Provide the (x, y) coordinate of the cell's center where the given text is located.  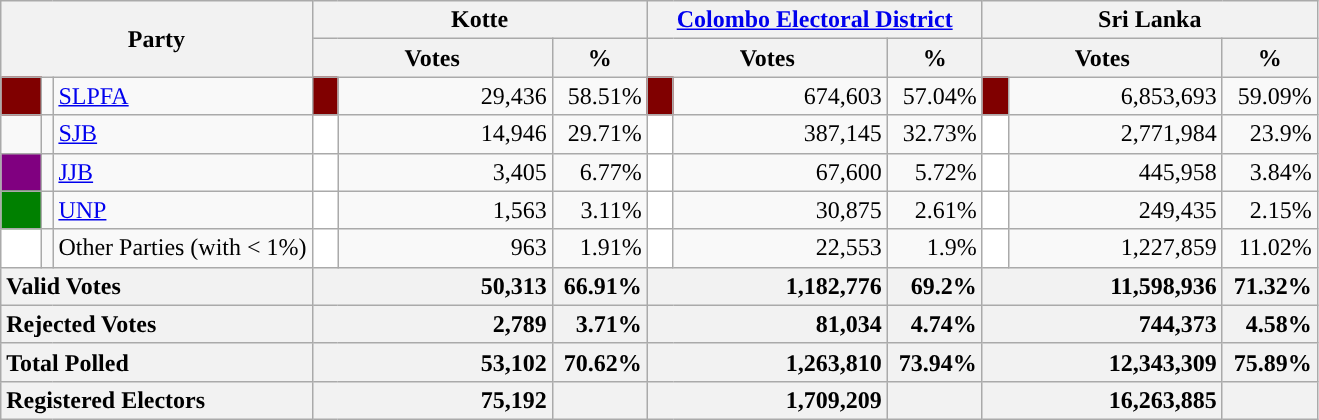
73.94% (934, 362)
11,598,936 (1102, 286)
2,789 (432, 324)
66.91% (600, 286)
5.72% (934, 172)
12,343,309 (1102, 362)
3.11% (600, 210)
1,227,859 (1115, 248)
Rejected Votes (156, 324)
Valid Votes (156, 286)
70.62% (600, 362)
249,435 (1115, 210)
30,875 (780, 210)
59.09% (1270, 96)
14,946 (445, 134)
6.77% (600, 172)
JJB (182, 172)
1.91% (600, 248)
1,263,810 (767, 362)
4.58% (1270, 324)
1.9% (934, 248)
23.9% (1270, 134)
Other Parties (with < 1%) (182, 248)
11.02% (1270, 248)
SLPFA (182, 96)
58.51% (600, 96)
22,553 (780, 248)
4.74% (934, 324)
Total Polled (156, 362)
744,373 (1102, 324)
6,853,693 (1115, 96)
1,182,776 (767, 286)
50,313 (432, 286)
1,709,209 (767, 400)
387,145 (780, 134)
Registered Electors (156, 400)
71.32% (1270, 286)
3,405 (445, 172)
32.73% (934, 134)
16,263,885 (1102, 400)
3.71% (600, 324)
57.04% (934, 96)
29,436 (445, 96)
81,034 (767, 324)
2.61% (934, 210)
UNP (182, 210)
Party (156, 39)
Kotte (480, 20)
69.2% (934, 286)
67,600 (780, 172)
Colombo Electoral District (814, 20)
Sri Lanka (1150, 20)
674,603 (780, 96)
75.89% (1270, 362)
445,958 (1115, 172)
2.15% (1270, 210)
1,563 (445, 210)
29.71% (600, 134)
53,102 (432, 362)
3.84% (1270, 172)
75,192 (432, 400)
2,771,984 (1115, 134)
963 (445, 248)
SJB (182, 134)
